Scan for the cell matching the given text and deliver its (x, y) coordinate at center. 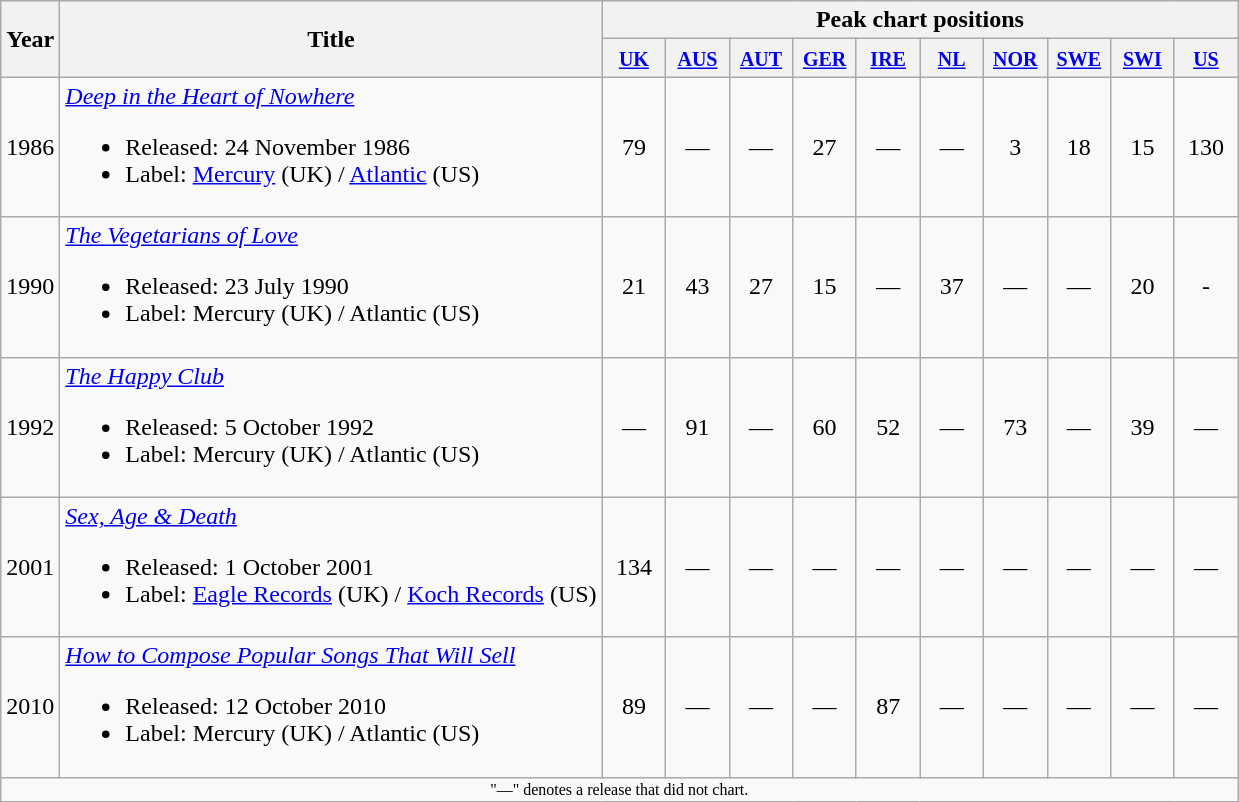
The Vegetarians of LoveReleased: 23 July 1990Label: Mercury (UK) / Atlantic (US) (331, 287)
Year (30, 39)
43 (698, 287)
Peak chart positions (920, 20)
SWE (1079, 58)
AUT (761, 58)
"—" denotes a release that did not chart. (620, 789)
79 (634, 147)
1992 (30, 427)
21 (634, 287)
US (1206, 58)
134 (634, 567)
52 (888, 427)
1990 (30, 287)
Title (331, 39)
IRE (888, 58)
NL (952, 58)
Deep in the Heart of NowhereReleased: 24 November 1986Label: Mercury (UK) / Atlantic (US) (331, 147)
91 (698, 427)
GER (825, 58)
18 (1079, 147)
2010 (30, 707)
UK (634, 58)
Sex, Age & DeathReleased: 1 October 2001Label: Eagle Records (UK) / Koch Records (US) (331, 567)
2001 (30, 567)
How to Compose Popular Songs That Will SellReleased: 12 October 2010Label: Mercury (UK) / Atlantic (US) (331, 707)
SWI (1143, 58)
37 (952, 287)
60 (825, 427)
73 (1015, 427)
87 (888, 707)
130 (1206, 147)
AUS (698, 58)
NOR (1015, 58)
89 (634, 707)
3 (1015, 147)
- (1206, 287)
The Happy ClubReleased: 5 October 1992Label: Mercury (UK) / Atlantic (US) (331, 427)
39 (1143, 427)
1986 (30, 147)
20 (1143, 287)
